Output the (x, y) coordinate of the center of the cell containing the given text.  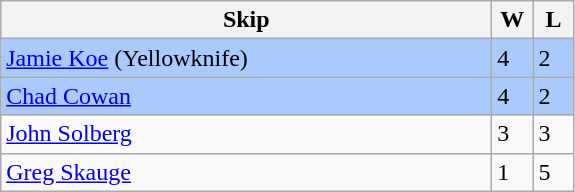
Chad Cowan (246, 96)
Greg Skauge (246, 172)
5 (554, 172)
W (512, 20)
Jamie Koe (Yellowknife) (246, 58)
L (554, 20)
John Solberg (246, 134)
1 (512, 172)
Skip (246, 20)
